For the text-containing cell, return its midpoint in [x, y] coordinate format. 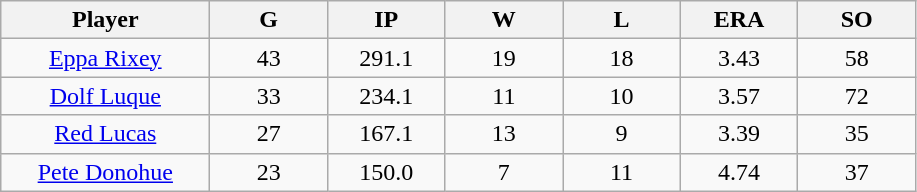
23 [269, 172]
3.39 [739, 134]
3.43 [739, 58]
7 [504, 172]
Red Lucas [106, 134]
33 [269, 96]
13 [504, 134]
35 [857, 134]
58 [857, 58]
Dolf Luque [106, 96]
Pete Donohue [106, 172]
Player [106, 20]
9 [622, 134]
19 [504, 58]
Eppa Rixey [106, 58]
43 [269, 58]
SO [857, 20]
291.1 [386, 58]
37 [857, 172]
167.1 [386, 134]
234.1 [386, 96]
L [622, 20]
18 [622, 58]
4.74 [739, 172]
72 [857, 96]
G [269, 20]
27 [269, 134]
IP [386, 20]
W [504, 20]
3.57 [739, 96]
150.0 [386, 172]
10 [622, 96]
ERA [739, 20]
